From the cell containing the given text, extract its center point as [x, y] coordinate. 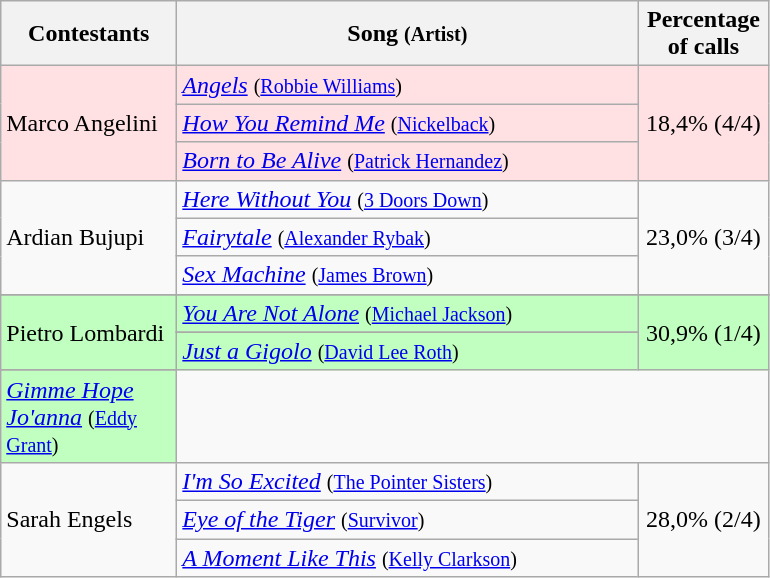
How You Remind Me (Nickelback) [408, 123]
Marco Angelini [89, 123]
Eye of the Tiger (Survivor) [408, 519]
Pietro Lombardi [89, 332]
23,0% (3/4) [704, 237]
Born to Be Alive (Patrick Hernandez) [408, 161]
Song (Artist) [408, 34]
A Moment Like This (Kelly Clarkson) [408, 557]
Fairytale (Alexander Rybak) [408, 237]
You Are Not Alone (Michael Jackson) [408, 313]
Sex Machine (James Brown) [408, 275]
Gimme Hope Jo'anna (Eddy Grant) [89, 416]
30,9% (1/4) [704, 332]
Contestants [89, 34]
Just a Gigolo (David Lee Roth) [408, 351]
28,0% (2/4) [704, 519]
Sarah Engels [89, 519]
Here Without You (3 Doors Down) [408, 199]
Percentage of calls [704, 34]
18,4% (4/4) [704, 123]
Angels (Robbie Williams) [408, 85]
I'm So Excited (The Pointer Sisters) [408, 481]
Ardian Bujupi [89, 237]
